For the text-containing cell, return its midpoint in (x, y) coordinate format. 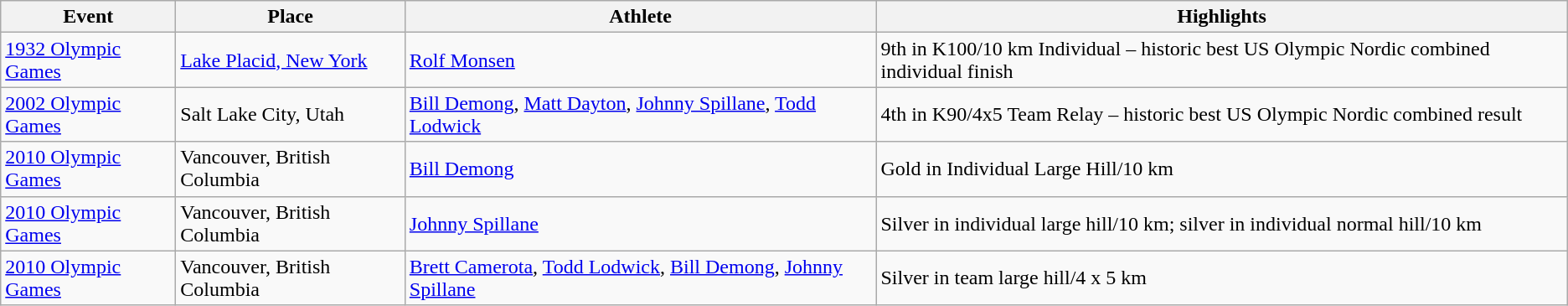
Rolf Monsen (640, 60)
Event (89, 17)
Athlete (640, 17)
1932 Olympic Games (89, 60)
Salt Lake City, Utah (291, 114)
Brett Camerota, Todd Lodwick, Bill Demong, Johnny Spillane (640, 278)
Bill Demong (640, 169)
Silver in team large hill/4 x 5 km (1221, 278)
9th in K100/10 km Individual – historic best US Olympic Nordic combined individual finish (1221, 60)
Silver in individual large hill/10 km; silver in individual normal hill/10 km (1221, 223)
Lake Placid, New York (291, 60)
Place (291, 17)
Bill Demong, Matt Dayton, Johnny Spillane, Todd Lodwick (640, 114)
Johnny Spillane (640, 223)
Gold in Individual Large Hill/10 km (1221, 169)
2002 Olympic Games (89, 114)
Highlights (1221, 17)
4th in K90/4x5 Team Relay – historic best US Olympic Nordic combined result (1221, 114)
